Return the [x, y] coordinate for the center point of the cell that contains the specified text.  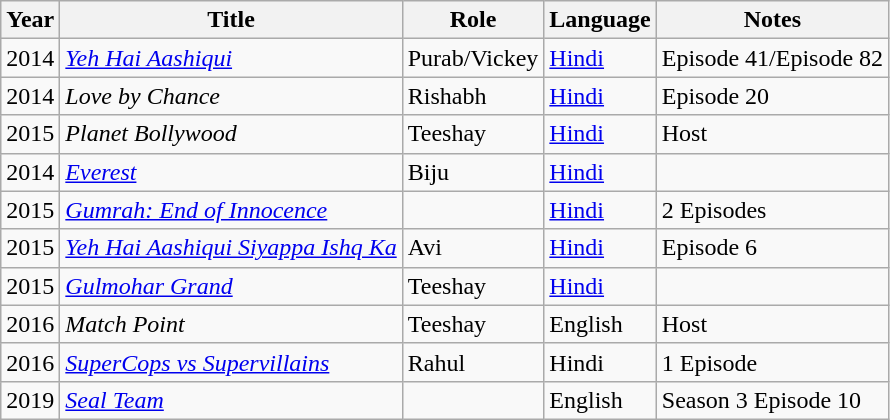
Biju [473, 172]
SuperCops vs Supervillains [231, 362]
Purab/Vickey [473, 58]
1 Episode [772, 362]
2019 [30, 400]
Yeh Hai Aashiqui [231, 58]
Season 3 Episode 10 [772, 400]
Episode 41/Episode 82 [772, 58]
Language [600, 20]
Yeh Hai Aashiqui Siyappa Ishq Ka [231, 248]
Everest [231, 172]
Love by Chance [231, 96]
Role [473, 20]
Match Point [231, 324]
Year [30, 20]
Title [231, 20]
Seal Team [231, 400]
Rishabh [473, 96]
Avi [473, 248]
Gumrah: End of Innocence [231, 210]
Notes [772, 20]
Planet Bollywood [231, 134]
Rahul [473, 362]
2 Episodes [772, 210]
Gulmohar Grand [231, 286]
Episode 6 [772, 248]
Episode 20 [772, 96]
